Detect which cell encompasses the target text, then output its [x, y] center coordinate. 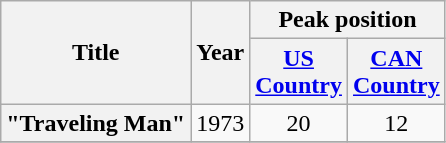
Year [220, 52]
1973 [220, 123]
Title [96, 52]
CANCountry [396, 72]
20 [299, 123]
USCountry [299, 72]
Peak position [348, 20]
"Traveling Man" [96, 123]
12 [396, 123]
